Find where the given text appears and provide that cell's center as (x, y) coordinate. 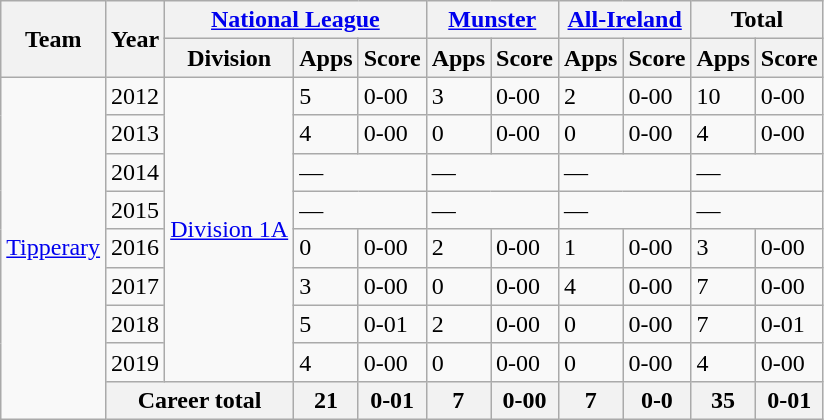
Division 1A (230, 229)
Total (757, 20)
2016 (136, 248)
2018 (136, 324)
Career total (200, 400)
2014 (136, 172)
National League (296, 20)
Team (54, 39)
Year (136, 39)
Munster (492, 20)
2013 (136, 134)
35 (723, 400)
All-Ireland (624, 20)
2012 (136, 96)
1 (590, 248)
2015 (136, 210)
Tipperary (54, 248)
0-0 (657, 400)
2019 (136, 362)
Division (230, 58)
10 (723, 96)
21 (326, 400)
2017 (136, 286)
